Extract the (x, y) coordinate from the center of the cell holding the provided text.  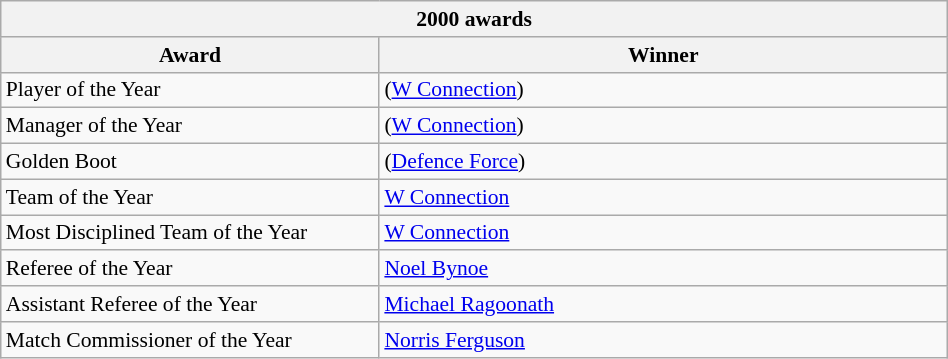
Match Commissioner of the Year (190, 340)
Team of the Year (190, 197)
Norris Ferguson (663, 340)
Assistant Referee of the Year (190, 304)
Noel Bynoe (663, 269)
2000 awards (474, 19)
Golden Boot (190, 162)
Most Disciplined Team of the Year (190, 233)
Manager of the Year (190, 126)
Winner (663, 55)
Referee of the Year (190, 269)
Award (190, 55)
Player of the Year (190, 90)
(Defence Force) (663, 162)
Michael Ragoonath (663, 304)
